Detect which cell encompasses the target text, then output its [X, Y] center coordinate. 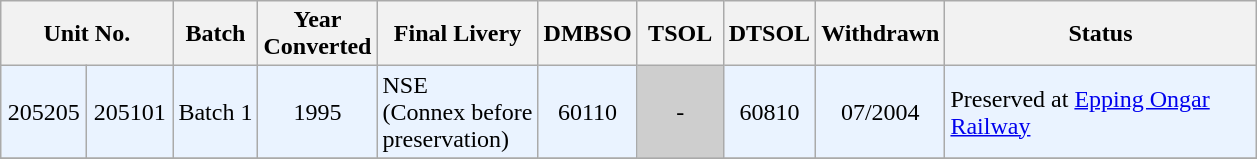
DTSOL [769, 34]
Status [1100, 34]
Year Converted [318, 34]
Batch 1 [216, 112]
60110 [588, 112]
205205 [44, 112]
Final Livery [458, 34]
07/2004 [880, 112]
Withdrawn [880, 34]
205101 [130, 112]
Preserved at Epping Ongar Railway [1100, 112]
TSOL [680, 34]
Batch [216, 34]
NSE(Connex before preservation) [458, 112]
DMBSO [588, 34]
1995 [318, 112]
60810 [769, 112]
- [680, 112]
Unit No. [87, 34]
